Scan for the cell matching the given text and deliver its (x, y) coordinate at center. 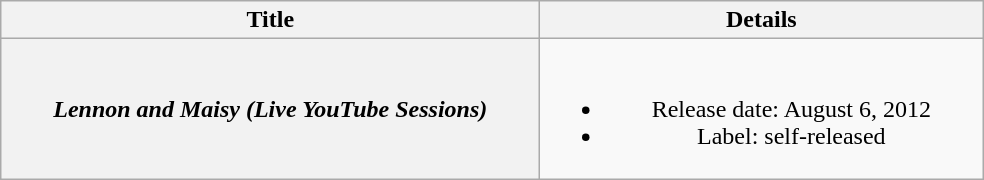
Release date: August 6, 2012Label: self-released (762, 109)
Title (270, 20)
Details (762, 20)
Lennon and Maisy (Live YouTube Sessions) (270, 109)
